Extract the [X, Y] coordinate from the center of the cell holding the provided text.  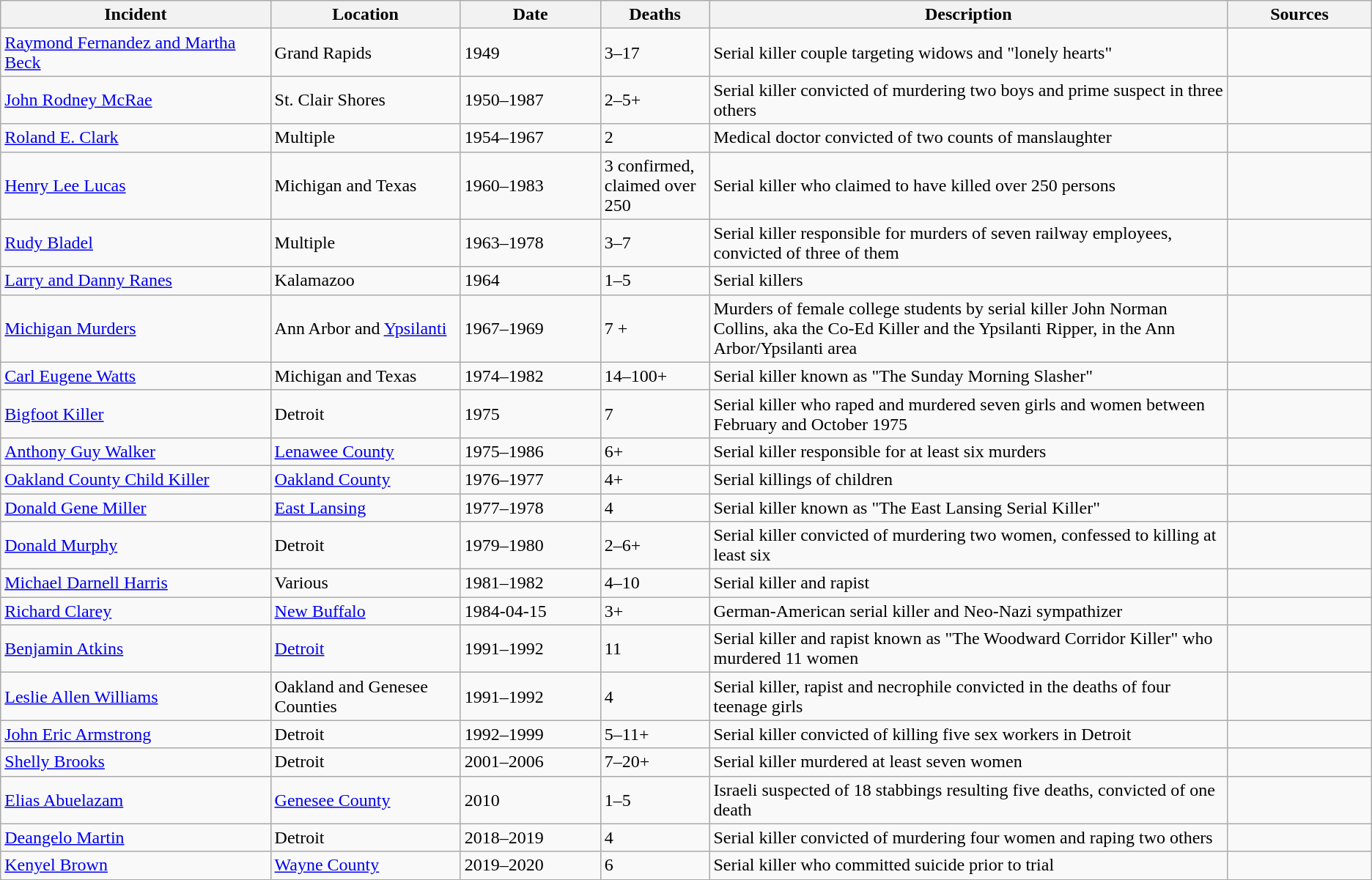
2–5+ [655, 100]
Location [365, 15]
3–7 [655, 243]
Lenawee County [365, 451]
5–11+ [655, 734]
Oakland County [365, 479]
John Eric Armstrong [136, 734]
Date [531, 15]
Roland E. Clark [136, 138]
German-American serial killer and Neo-Nazi sympathizer [969, 611]
Rudy Bladel [136, 243]
Kenyel Brown [136, 865]
4+ [655, 479]
2–6+ [655, 545]
Michael Darnell Harris [136, 583]
Shelly Brooks [136, 762]
Serial killer responsible for murders of seven railway employees, convicted of three of them [969, 243]
Grand Rapids [365, 53]
1954–1967 [531, 138]
Genesee County [365, 800]
Raymond Fernandez and Martha Beck [136, 53]
1950–1987 [531, 100]
1976–1977 [531, 479]
7 + [655, 328]
1984-04-15 [531, 611]
Elias Abuelazam [136, 800]
Oakland and Genesee Counties [365, 696]
Serial killer convicted of murdering two women, confessed to killing at least six [969, 545]
New Buffalo [365, 611]
Serial killer couple targeting widows and "lonely hearts" [969, 53]
Bigfoot Killer [136, 413]
Serial killer and rapist known as "The Woodward Corridor Killer" who murdered 11 women [969, 649]
1974–1982 [531, 376]
Donald Gene Miller [136, 508]
2001–2006 [531, 762]
Leslie Allen Williams [136, 696]
Serial killer known as "The East Lansing Serial Killer" [969, 508]
1975 [531, 413]
7 [655, 413]
4–10 [655, 583]
Ann Arbor and Ypsilanti [365, 328]
Serial killer who claimed to have killed over 250 persons [969, 185]
Serial killings of children [969, 479]
1975–1986 [531, 451]
Oakland County Child Killer [136, 479]
1981–1982 [531, 583]
Medical doctor convicted of two counts of manslaughter [969, 138]
3–17 [655, 53]
2010 [531, 800]
Serial killer responsible for at least six murders [969, 451]
Serial killer, rapist and necrophile convicted in the deaths of four teenage girls [969, 696]
1967–1969 [531, 328]
Israeli suspected of 18 stabbings resulting five deaths, convicted of one death [969, 800]
Various [365, 583]
Description [969, 15]
1964 [531, 281]
Incident [136, 15]
Serial killer murdered at least seven women [969, 762]
Larry and Danny Ranes [136, 281]
Serial killer known as "The Sunday Morning Slasher" [969, 376]
Michigan Murders [136, 328]
Serial killer who committed suicide prior to trial [969, 865]
Serial killer and rapist [969, 583]
1992–1999 [531, 734]
3 confirmed, claimed over 250 [655, 185]
Serial killer convicted of murdering four women and raping two others [969, 838]
6 [655, 865]
11 [655, 649]
2018–2019 [531, 838]
14–100+ [655, 376]
1949 [531, 53]
Serial killer convicted of murdering two boys and prime suspect in three others [969, 100]
Richard Clarey [136, 611]
1963–1978 [531, 243]
St. Clair Shores [365, 100]
East Lansing [365, 508]
Wayne County [365, 865]
Benjamin Atkins [136, 649]
Deangelo Martin [136, 838]
Kalamazoo [365, 281]
7–20+ [655, 762]
2 [655, 138]
Serial killer convicted of killing five sex workers in Detroit [969, 734]
Donald Murphy [136, 545]
John Rodney McRae [136, 100]
Anthony Guy Walker [136, 451]
3+ [655, 611]
1960–1983 [531, 185]
6+ [655, 451]
Serial killers [969, 281]
Henry Lee Lucas [136, 185]
1979–1980 [531, 545]
2019–2020 [531, 865]
1977–1978 [531, 508]
Carl Eugene Watts [136, 376]
Deaths [655, 15]
Sources [1300, 15]
Serial killer who raped and murdered seven girls and women between February and October 1975 [969, 413]
